Provide the [X, Y] coordinate of the cell's center where the given text is located.  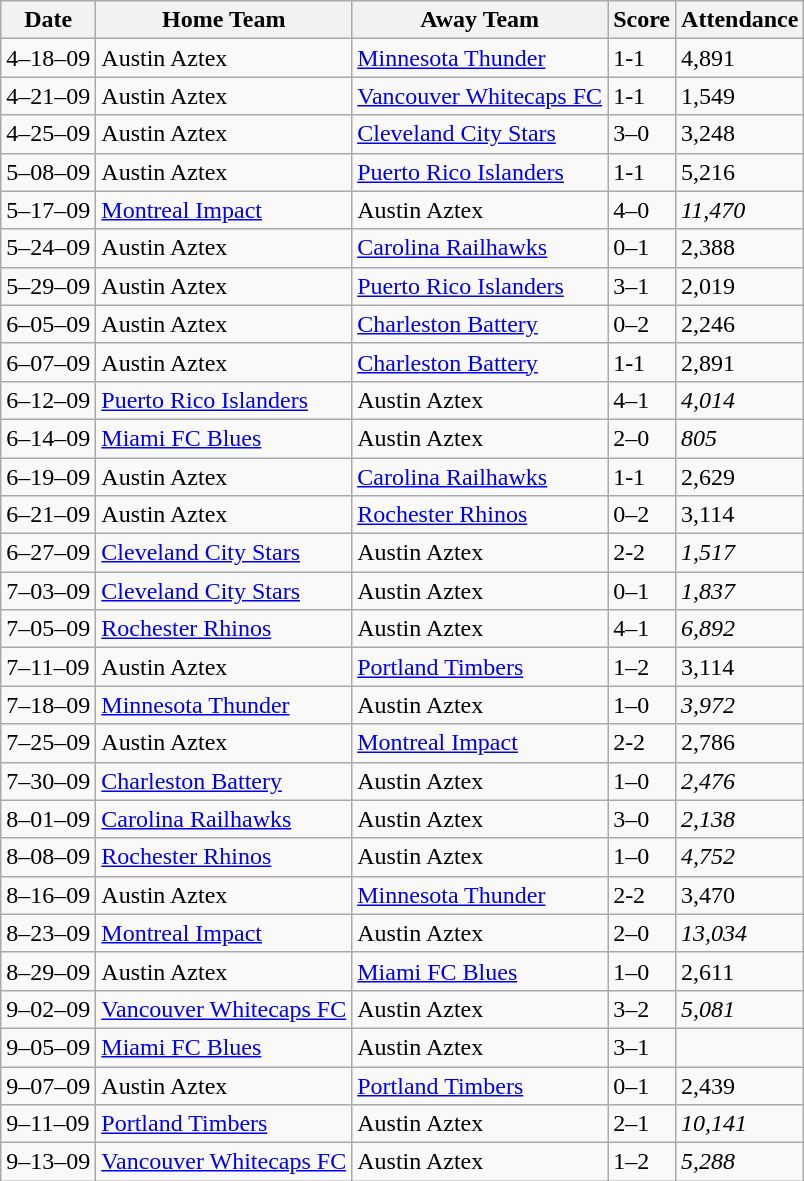
13,034 [740, 933]
6–12–09 [48, 400]
8–16–09 [48, 895]
1,517 [740, 553]
2,246 [740, 324]
7–18–09 [48, 705]
3,470 [740, 895]
7–05–09 [48, 629]
Score [642, 20]
6,892 [740, 629]
8–23–09 [48, 933]
2,786 [740, 743]
7–25–09 [48, 743]
2,611 [740, 971]
10,141 [740, 1124]
9–07–09 [48, 1085]
Attendance [740, 20]
5,216 [740, 172]
11,470 [740, 210]
3,972 [740, 705]
6–19–09 [48, 477]
Home Team [224, 20]
5,288 [740, 1162]
4–0 [642, 210]
5–17–09 [48, 210]
9–13–09 [48, 1162]
2,476 [740, 781]
4,891 [740, 58]
2,388 [740, 248]
4–18–09 [48, 58]
4–25–09 [48, 134]
3–2 [642, 1009]
6–05–09 [48, 324]
5–08–09 [48, 172]
8–08–09 [48, 857]
6–21–09 [48, 515]
5,081 [740, 1009]
6–14–09 [48, 438]
2,891 [740, 362]
7–11–09 [48, 667]
2,019 [740, 286]
805 [740, 438]
2,629 [740, 477]
1,549 [740, 96]
6–27–09 [48, 553]
9–05–09 [48, 1047]
9–02–09 [48, 1009]
7–30–09 [48, 781]
4,014 [740, 400]
8–01–09 [48, 819]
Date [48, 20]
5–24–09 [48, 248]
4–21–09 [48, 96]
8–29–09 [48, 971]
5–29–09 [48, 286]
9–11–09 [48, 1124]
2,138 [740, 819]
1,837 [740, 591]
7–03–09 [48, 591]
6–07–09 [48, 362]
2,439 [740, 1085]
2–1 [642, 1124]
Away Team [480, 20]
3,248 [740, 134]
4,752 [740, 857]
